Find where the given text appears and provide that cell's center as [x, y] coordinate. 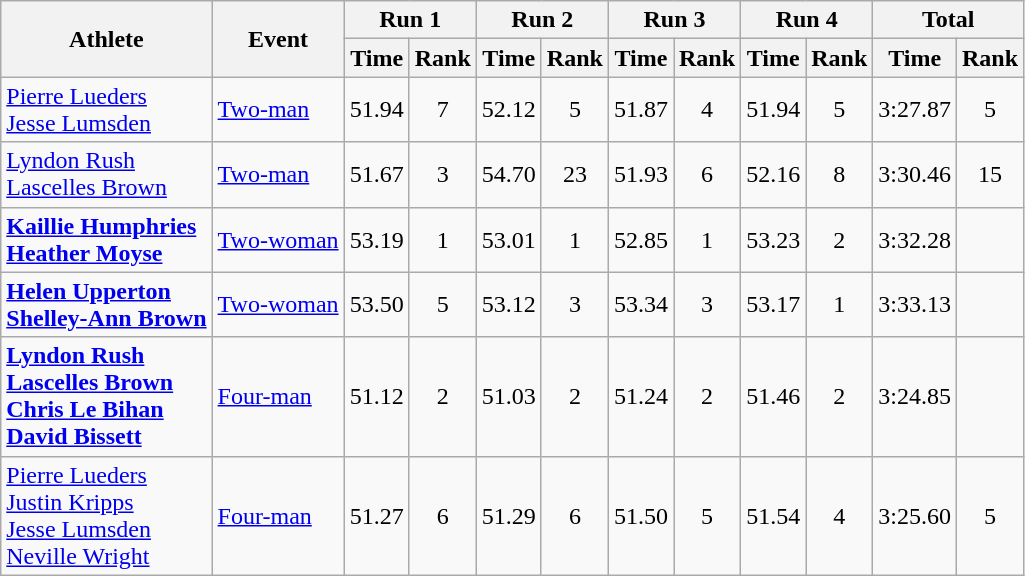
Event [278, 39]
Lyndon RushLascelles Brown [106, 174]
51.29 [508, 516]
51.46 [774, 396]
Pierre LuedersJustin KrippsJesse LumsdenNeville Wright [106, 516]
51.03 [508, 396]
53.17 [774, 304]
52.12 [508, 110]
Lyndon RushLascelles BrownChris Le BihanDavid Bissett [106, 396]
53.50 [376, 304]
53.34 [640, 304]
23 [574, 174]
51.27 [376, 516]
7 [442, 110]
53.12 [508, 304]
51.93 [640, 174]
52.16 [774, 174]
Run 2 [542, 20]
3:24.85 [915, 396]
51.87 [640, 110]
3:30.46 [915, 174]
51.50 [640, 516]
15 [990, 174]
53.23 [774, 240]
Run 4 [807, 20]
Helen UppertonShelley-Ann Brown [106, 304]
3:33.13 [915, 304]
51.54 [774, 516]
Athlete [106, 39]
Pierre LuedersJesse Lumsden [106, 110]
Run 1 [410, 20]
Run 3 [674, 20]
3:32.28 [915, 240]
3:25.60 [915, 516]
52.85 [640, 240]
Kaillie HumphriesHeather Moyse [106, 240]
54.70 [508, 174]
Total [948, 20]
3:27.87 [915, 110]
51.24 [640, 396]
53.19 [376, 240]
53.01 [508, 240]
51.12 [376, 396]
8 [840, 174]
51.67 [376, 174]
